From the cell containing the given text, extract its center point as (x, y) coordinate. 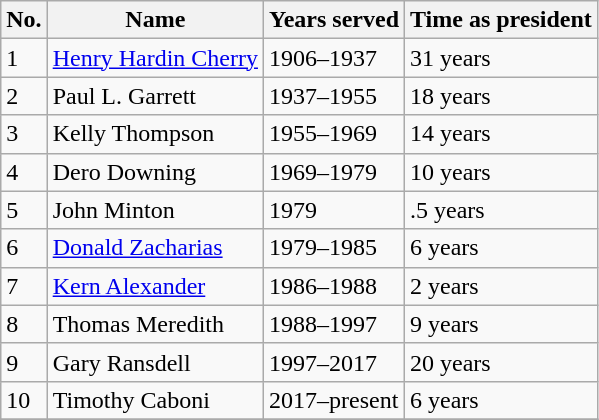
Thomas Meredith (155, 324)
1988–1997 (334, 324)
1937–1955 (334, 96)
10 (24, 400)
20 years (502, 362)
.5 years (502, 210)
1969–1979 (334, 172)
1 (24, 58)
4 (24, 172)
1997–2017 (334, 362)
Dero Downing (155, 172)
Kern Alexander (155, 286)
1979 (334, 210)
10 years (502, 172)
1979–1985 (334, 248)
John Minton (155, 210)
Kelly Thompson (155, 134)
Timothy Caboni (155, 400)
2017–present (334, 400)
14 years (502, 134)
Years served (334, 20)
5 (24, 210)
1955–1969 (334, 134)
2 (24, 96)
18 years (502, 96)
1986–1988 (334, 286)
9 (24, 362)
Donald Zacharias (155, 248)
Name (155, 20)
Gary Ransdell (155, 362)
Time as president (502, 20)
6 (24, 248)
31 years (502, 58)
No. (24, 20)
9 years (502, 324)
Henry Hardin Cherry (155, 58)
2 years (502, 286)
7 (24, 286)
3 (24, 134)
8 (24, 324)
1906–1937 (334, 58)
Paul L. Garrett (155, 96)
